Capture the cell that displays the provided text and extract its [X, Y] central coordinate. 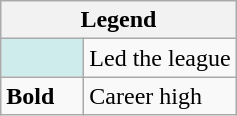
Legend [118, 20]
Bold [42, 96]
Career high [160, 96]
Led the league [160, 58]
